Extract the [X, Y] coordinate from the center of the cell holding the provided text.  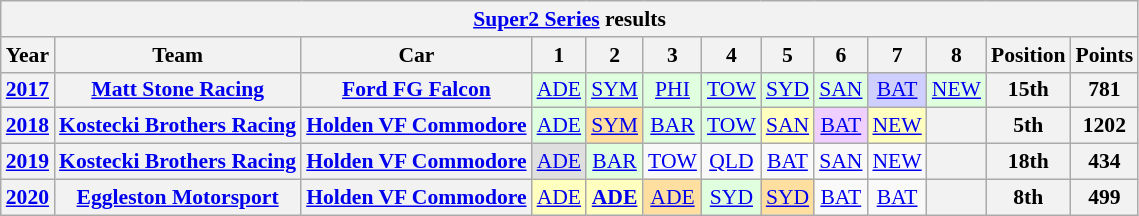
2017 [28, 90]
Ford FG Falcon [416, 90]
2 [614, 55]
Matt Stone Racing [178, 90]
Eggleston Motorsport [178, 197]
4 [732, 55]
6 [840, 55]
Team [178, 55]
499 [1105, 197]
5th [1028, 126]
781 [1105, 90]
Position [1028, 55]
15th [1028, 90]
8 [956, 55]
Points [1105, 55]
1202 [1105, 126]
PHI [672, 90]
434 [1105, 162]
3 [672, 55]
1 [559, 55]
QLD [732, 162]
2020 [28, 197]
Super2 Series results [570, 19]
5 [788, 55]
18th [1028, 162]
2019 [28, 162]
Car [416, 55]
Year [28, 55]
8th [1028, 197]
2018 [28, 126]
7 [896, 55]
